Identify which cell holds the provided text, then report its [X, Y] central coordinate. 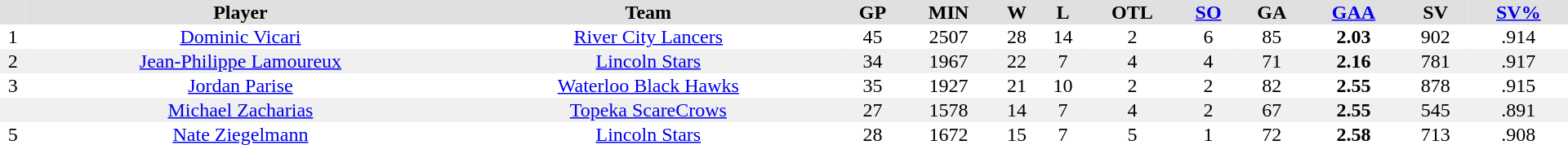
GAA [1353, 12]
21 [1018, 86]
.891 [1519, 110]
22 [1018, 61]
SV [1436, 12]
SO [1209, 12]
Michael Zacharias [241, 110]
SV% [1519, 12]
GA [1272, 12]
1967 [949, 61]
10 [1063, 86]
Jordan Parise [241, 86]
27 [872, 110]
34 [872, 61]
Topeka ScareCrows [648, 110]
85 [1272, 37]
71 [1272, 61]
Jean-Philippe Lamoureux [241, 61]
2507 [949, 37]
OTL [1132, 12]
2.03 [1353, 37]
67 [1272, 110]
1578 [949, 110]
6 [1209, 37]
82 [1272, 86]
545 [1436, 110]
.915 [1519, 86]
GP [872, 12]
Team [648, 12]
Player [241, 12]
878 [1436, 86]
Waterloo Black Hawks [648, 86]
.917 [1519, 61]
35 [872, 86]
1 [13, 37]
W [1018, 12]
Lincoln Stars [648, 61]
3 [13, 86]
.914 [1519, 37]
Dominic Vicari [241, 37]
28 [1018, 37]
River City Lancers [648, 37]
45 [872, 37]
1927 [949, 86]
MIN [949, 12]
781 [1436, 61]
902 [1436, 37]
L [1063, 12]
2.16 [1353, 61]
